Find where the given text appears and provide that cell's center as [X, Y] coordinate. 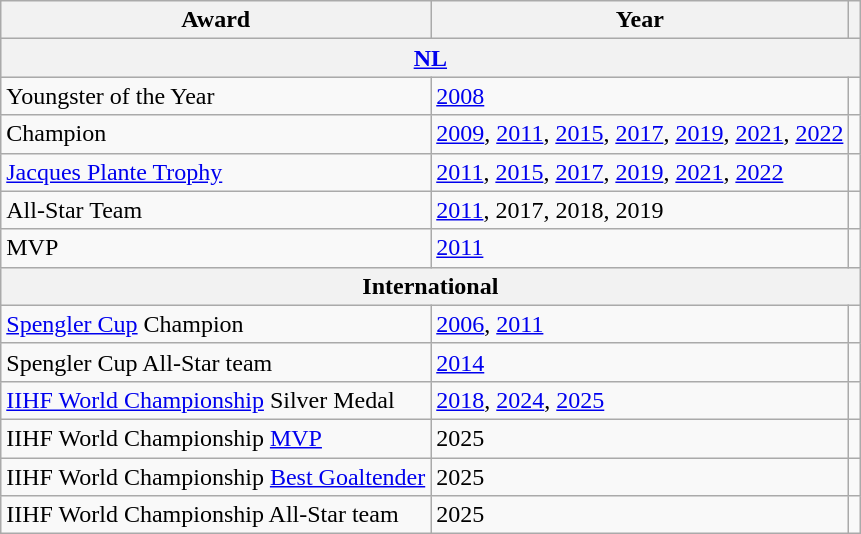
2018, 2024, 2025 [640, 400]
2011, 2015, 2017, 2019, 2021, 2022 [640, 172]
2006, 2011 [640, 324]
International [430, 286]
2011 [640, 248]
MVP [216, 248]
IIHF World Championship Best Goaltender [216, 477]
2008 [640, 96]
Spengler Cup All-Star team [216, 362]
Youngster of the Year [216, 96]
All-Star Team [216, 210]
2014 [640, 362]
Jacques Plante Trophy [216, 172]
Spengler Cup Champion [216, 324]
2011, 2017, 2018, 2019 [640, 210]
IIHF World Championship Silver Medal [216, 400]
IIHF World Championship All-Star team [216, 515]
Award [216, 20]
IIHF World Championship MVP [216, 438]
2009, 2011, 2015, 2017, 2019, 2021, 2022 [640, 134]
Champion [216, 134]
NL [430, 58]
Year [640, 20]
